Provide the (X, Y) coordinate of the cell's center where the given text is located.  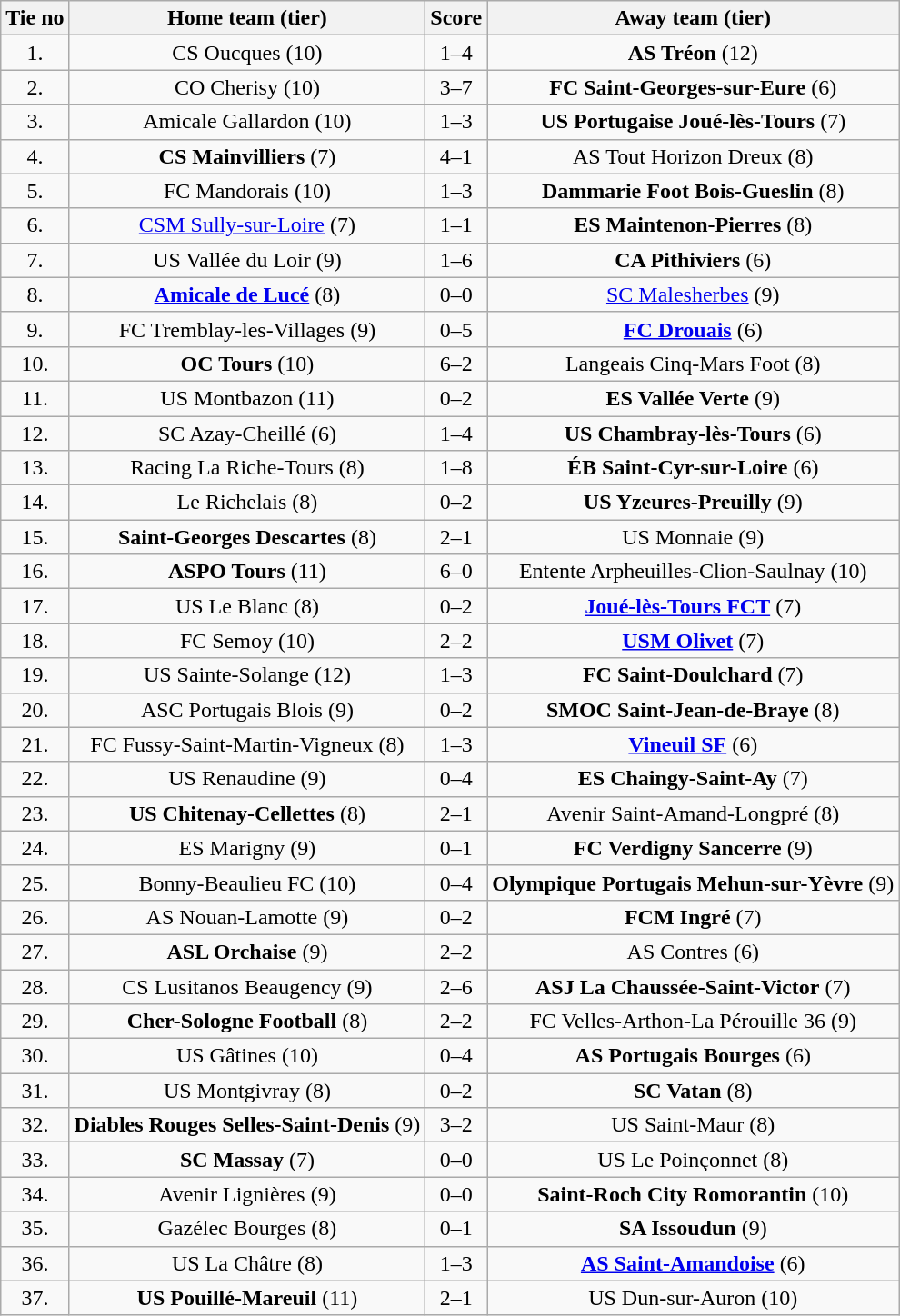
Entente Arpheuilles-Clion-Saulnay (10) (693, 572)
1–1 (456, 225)
1–8 (456, 468)
US Yzeures-Preuilly (9) (693, 503)
ES Vallée Verte (9) (693, 398)
6–0 (456, 572)
SMOC Saint-Jean-de-Braye (8) (693, 710)
Le Richelais (8) (247, 503)
27. (35, 952)
4. (35, 156)
ÉB Saint-Cyr-sur-Loire (6) (693, 468)
ES Chaingy-Saint-Ay (7) (693, 779)
US Gâtines (10) (247, 1056)
19. (35, 675)
1. (35, 53)
34. (35, 1194)
6–2 (456, 364)
Vineuil SF (6) (693, 744)
AS Contres (6) (693, 952)
15. (35, 537)
37. (35, 1298)
Saint-Georges Descartes (8) (247, 537)
OC Tours (10) (247, 364)
2–6 (456, 986)
3–2 (456, 1125)
SC Azay-Cheillé (6) (247, 434)
10. (35, 364)
Amicale Gallardon (10) (247, 122)
US Monnaie (9) (693, 537)
18. (35, 641)
AS Tout Horizon Dreux (8) (693, 156)
20. (35, 710)
Saint-Roch City Romorantin (10) (693, 1194)
US Vallée du Loir (9) (247, 260)
SC Massay (7) (247, 1160)
29. (35, 1022)
25. (35, 882)
33. (35, 1160)
Tie no (35, 18)
CS Mainvilliers (7) (247, 156)
Away team (tier) (693, 18)
9. (35, 329)
Amicale de Lucé (8) (247, 294)
ES Maintenon-Pierres (8) (693, 225)
US Saint-Maur (8) (693, 1125)
AS Tréon (12) (693, 53)
ASL Orchaise (9) (247, 952)
FC Saint-Georges-sur-Eure (6) (693, 87)
US La Châtre (8) (247, 1263)
US Le Poinçonnet (8) (693, 1160)
US Le Blanc (8) (247, 606)
Avenir Lignières (9) (247, 1194)
Cher-Sologne Football (8) (247, 1022)
Score (456, 18)
Dammarie Foot Bois-Gueslin (8) (693, 191)
US Dun-sur-Auron (10) (693, 1298)
26. (35, 917)
US Montgivray (8) (247, 1091)
21. (35, 744)
USM Olivet (7) (693, 641)
SC Vatan (8) (693, 1091)
2. (35, 87)
CS Oucques (10) (247, 53)
32. (35, 1125)
5. (35, 191)
3. (35, 122)
FC Tremblay-les-Villages (9) (247, 329)
12. (35, 434)
US Portugaise Joué-lès-Tours (7) (693, 122)
28. (35, 986)
CA Pithiviers (6) (693, 260)
31. (35, 1091)
US Chambray-lès-Tours (6) (693, 434)
Olympique Portugais Mehun-sur-Yèvre (9) (693, 882)
FC Semoy (10) (247, 641)
CO Cherisy (10) (247, 87)
ASPO Tours (11) (247, 572)
35. (35, 1229)
30. (35, 1056)
3–7 (456, 87)
FCM Ingré (7) (693, 917)
17. (35, 606)
36. (35, 1263)
13. (35, 468)
US Sainte-Solange (12) (247, 675)
US Montbazon (11) (247, 398)
14. (35, 503)
CSM Sully-sur-Loire (7) (247, 225)
CS Lusitanos Beaugency (9) (247, 986)
FC Saint-Doulchard (7) (693, 675)
Gazélec Bourges (8) (247, 1229)
FC Velles-Arthon-La Pérouille 36 (9) (693, 1022)
SC Malesherbes (9) (693, 294)
AS Saint-Amandoise (6) (693, 1263)
7. (35, 260)
6. (35, 225)
Langeais Cinq-Mars Foot (8) (693, 364)
Avenir Saint-Amand-Longpré (8) (693, 813)
Racing La Riche-Tours (8) (247, 468)
FC Verdigny Sancerre (9) (693, 848)
8. (35, 294)
22. (35, 779)
11. (35, 398)
Joué-lès-Tours FCT (7) (693, 606)
Home team (tier) (247, 18)
US Chitenay-Cellettes (8) (247, 813)
4–1 (456, 156)
23. (35, 813)
Diables Rouges Selles-Saint-Denis (9) (247, 1125)
ASC Portugais Blois (9) (247, 710)
0–5 (456, 329)
US Renaudine (9) (247, 779)
ES Marigny (9) (247, 848)
ASJ La Chaussée-Saint-Victor (7) (693, 986)
SA Issoudun (9) (693, 1229)
US Pouillé-Mareuil (11) (247, 1298)
AS Portugais Bourges (6) (693, 1056)
24. (35, 848)
FC Fussy-Saint-Martin-Vigneux (8) (247, 744)
Bonny-Beaulieu FC (10) (247, 882)
FC Drouais (6) (693, 329)
1–6 (456, 260)
FC Mandorais (10) (247, 191)
16. (35, 572)
AS Nouan-Lamotte (9) (247, 917)
